Output the [x, y] coordinate of the center of the cell containing the given text.  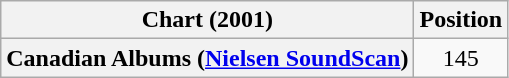
Canadian Albums (Nielsen SoundScan) [208, 58]
Chart (2001) [208, 20]
Position [461, 20]
145 [461, 58]
